Capture the cell that displays the provided text and extract its (x, y) central coordinate. 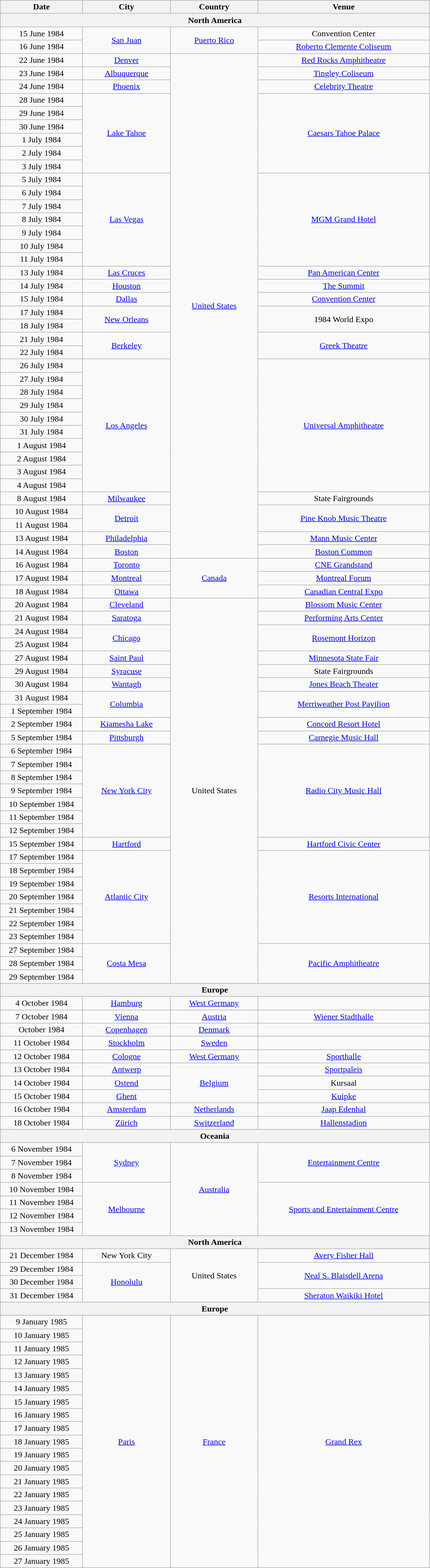
2 September 1984 (42, 724)
City (126, 7)
23 January 1985 (42, 1508)
23 September 1984 (42, 937)
12 October 1984 (42, 1056)
Hallenstadion (343, 1123)
18 August 1984 (42, 592)
15 October 1984 (42, 1096)
27 August 1984 (42, 658)
Columbia (126, 704)
Montreal Forum (343, 578)
22 September 1984 (42, 923)
Merriweather Post Pavilion (343, 704)
Wiener Stadthalle (343, 1017)
15 June 1984 (42, 34)
10 July 1984 (42, 246)
12 September 1984 (42, 831)
29 August 1984 (42, 671)
29 December 1984 (42, 1269)
Detroit (126, 518)
Toronto (126, 565)
29 July 1984 (42, 406)
17 August 1984 (42, 578)
Austria (214, 1017)
Wantagh (126, 684)
14 July 1984 (42, 286)
7 September 1984 (42, 764)
Neal S. Blaisdell Arena (343, 1276)
17 July 1984 (42, 312)
Switzerland (214, 1123)
October 1984 (42, 1030)
Saint Paul (126, 658)
CNE Grandstand (343, 565)
MGM Grand Hotel (343, 220)
8 July 1984 (42, 220)
Costa Mesa (126, 963)
12 November 1984 (42, 1216)
16 August 1984 (42, 565)
Concord Resort Hotel (343, 724)
Las Vegas (126, 220)
2 July 1984 (42, 153)
13 November 1984 (42, 1229)
5 September 1984 (42, 737)
25 August 1984 (42, 645)
Cologne (126, 1056)
Ostend (126, 1083)
22 July 1984 (42, 352)
15 January 1985 (42, 1402)
Blossom Music Center (343, 605)
Melbourne (126, 1209)
3 July 1984 (42, 166)
Amsterdam (126, 1109)
11 September 1984 (42, 817)
22 June 1984 (42, 60)
11 January 1985 (42, 1348)
Sydney (126, 1162)
15 July 1984 (42, 299)
France (214, 1441)
Sweden (214, 1043)
4 August 1984 (42, 485)
8 August 1984 (42, 498)
25 January 1985 (42, 1534)
San Juan (126, 40)
13 August 1984 (42, 538)
10 November 1984 (42, 1189)
16 January 1985 (42, 1415)
Syracuse (126, 671)
Houston (126, 286)
31 August 1984 (42, 698)
Date (42, 7)
27 July 1984 (42, 379)
Denver (126, 60)
27 September 1984 (42, 950)
Sheraton Waikiki Hotel (343, 1295)
Zürich (126, 1123)
7 October 1984 (42, 1017)
18 September 1984 (42, 870)
6 July 1984 (42, 193)
14 October 1984 (42, 1083)
Universal Amphitheatre (343, 425)
31 July 1984 (42, 432)
Milwaukee (126, 498)
21 January 1985 (42, 1481)
Hartford (126, 844)
6 November 1984 (42, 1149)
Sporthalle (343, 1056)
New Orleans (126, 319)
30 July 1984 (42, 419)
23 June 1984 (42, 73)
Albuquerque (126, 73)
Lake Tahoe (126, 133)
Avery Fisher Hall (343, 1256)
Montreal (126, 578)
11 October 1984 (42, 1043)
Ghent (126, 1096)
Sportpaleis (343, 1070)
Country (214, 7)
Canadian Central Expo (343, 592)
Jaap Edenhal (343, 1109)
Entertainment Centre (343, 1162)
Kuipke (343, 1096)
Resorts International (343, 897)
Canada (214, 578)
Kiamesha Lake (126, 724)
Las Cruces (126, 273)
4 October 1984 (42, 1003)
21 August 1984 (42, 618)
28 June 1984 (42, 100)
Radio City Music Hall (343, 790)
13 October 1984 (42, 1070)
Minnesota State Fair (343, 658)
Pacific Amphitheatre (343, 963)
Stockholm (126, 1043)
Honolulu (126, 1282)
Venue (343, 7)
9 July 1984 (42, 233)
Grand Rex (343, 1441)
Los Angeles (126, 425)
5 July 1984 (42, 180)
Saratoga (126, 618)
26 January 1985 (42, 1548)
Jones Beach Theater (343, 684)
18 January 1985 (42, 1442)
20 September 1984 (42, 897)
10 September 1984 (42, 804)
Pine Knob Music Theatre (343, 518)
11 August 1984 (42, 525)
24 June 1984 (42, 87)
Roberto Clemente Coliseum (343, 47)
31 December 1984 (42, 1295)
Puerto Rico (214, 40)
Greek Theatre (343, 345)
21 September 1984 (42, 910)
Atlantic City (126, 897)
20 January 1985 (42, 1468)
Performing Arts Center (343, 618)
Tingley Coliseum (343, 73)
Netherlands (214, 1109)
20 August 1984 (42, 605)
24 January 1985 (42, 1521)
30 August 1984 (42, 684)
Red Rocks Amphitheatre (343, 60)
10 January 1985 (42, 1335)
Belgium (214, 1083)
Hamburg (126, 1003)
1 September 1984 (42, 711)
18 July 1984 (42, 326)
1 July 1984 (42, 140)
Oceania (215, 1136)
9 January 1985 (42, 1322)
The Summit (343, 286)
Ottawa (126, 592)
Celebrity Theatre (343, 87)
3 August 1984 (42, 472)
14 August 1984 (42, 551)
24 August 1984 (42, 631)
2 August 1984 (42, 459)
30 December 1984 (42, 1282)
13 July 1984 (42, 273)
Chicago (126, 638)
19 January 1985 (42, 1455)
Phoenix (126, 87)
Cleveland (126, 605)
Caesars Tahoe Palace (343, 133)
Berkeley (126, 345)
Kursaal (343, 1083)
29 June 1984 (42, 113)
Pan American Center (343, 273)
17 September 1984 (42, 857)
26 July 1984 (42, 365)
Pittsburgh (126, 737)
18 October 1984 (42, 1123)
16 October 1984 (42, 1109)
10 August 1984 (42, 512)
11 November 1984 (42, 1202)
Australia (214, 1189)
1984 World Expo (343, 319)
12 January 1985 (42, 1362)
Mann Music Center (343, 538)
6 September 1984 (42, 751)
16 June 1984 (42, 47)
11 July 1984 (42, 259)
8 September 1984 (42, 777)
22 January 1985 (42, 1495)
7 November 1984 (42, 1162)
17 January 1985 (42, 1428)
1 August 1984 (42, 445)
Paris (126, 1441)
Denmark (214, 1030)
19 September 1984 (42, 884)
Antwerp (126, 1070)
Boston (126, 551)
Rosemont Horizon (343, 638)
21 July 1984 (42, 339)
Vienna (126, 1017)
Dallas (126, 299)
15 September 1984 (42, 844)
Copenhagen (126, 1030)
8 November 1984 (42, 1176)
Sports and Entertainment Centre (343, 1209)
14 January 1985 (42, 1388)
28 July 1984 (42, 392)
Hartford Civic Center (343, 844)
28 September 1984 (42, 963)
9 September 1984 (42, 790)
Carnegie Music Hall (343, 737)
27 January 1985 (42, 1561)
21 December 1984 (42, 1256)
13 January 1985 (42, 1375)
Philadelphia (126, 538)
30 June 1984 (42, 126)
Boston Common (343, 551)
29 September 1984 (42, 976)
7 July 1984 (42, 206)
